From the cell containing the given text, extract its center point as [X, Y] coordinate. 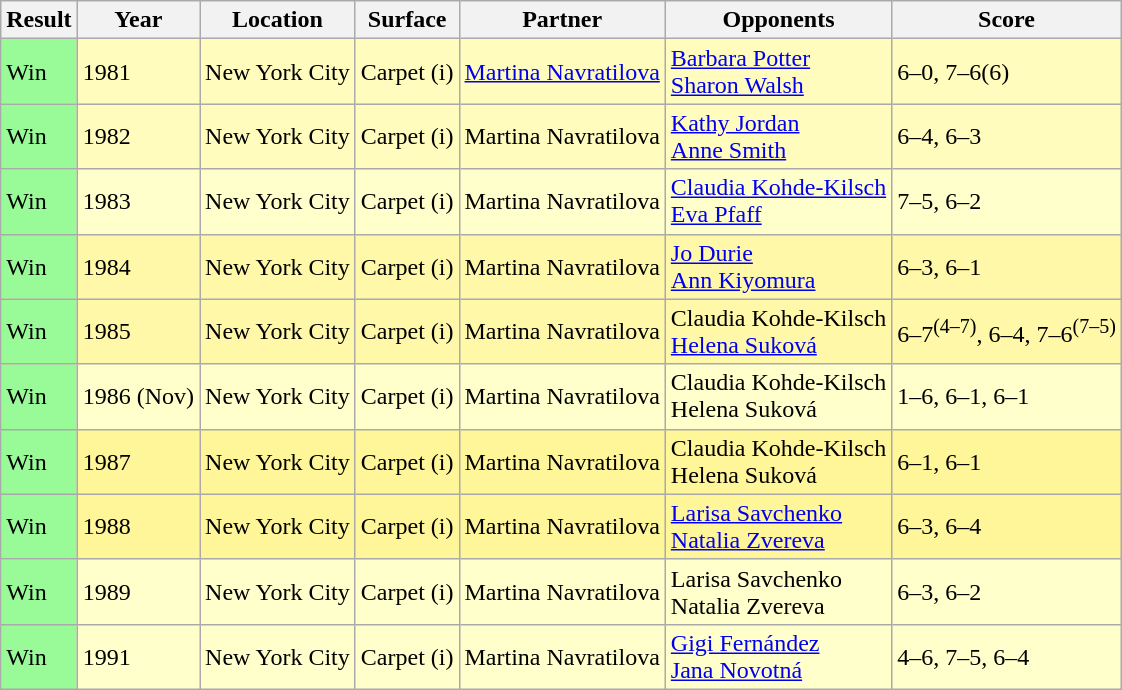
Claudia Kohde-Kilsch Eva Pfaff [778, 202]
Partner [562, 20]
6–3, 6–4 [1007, 526]
1987 [138, 462]
1988 [138, 526]
Surface [407, 20]
Jo Durie Ann Kiyomura [778, 266]
6–3, 6–1 [1007, 266]
6–0, 7–6(6) [1007, 72]
Barbara Potter Sharon Walsh [778, 72]
1986 (Nov) [138, 396]
Score [1007, 20]
6–4, 6–3 [1007, 136]
1985 [138, 332]
1981 [138, 72]
6–3, 6–2 [1007, 592]
1983 [138, 202]
1984 [138, 266]
Kathy Jordan Anne Smith [778, 136]
6–1, 6–1 [1007, 462]
7–5, 6–2 [1007, 202]
6–7(4–7), 6–4, 7–6(7–5) [1007, 332]
4–6, 7–5, 6–4 [1007, 656]
1989 [138, 592]
Result [39, 20]
Year [138, 20]
1982 [138, 136]
Opponents [778, 20]
Gigi Fernández Jana Novotná [778, 656]
Location [278, 20]
1–6, 6–1, 6–1 [1007, 396]
1991 [138, 656]
